Search for the cell housing the specified text and yield its [x, y] center coordinate. 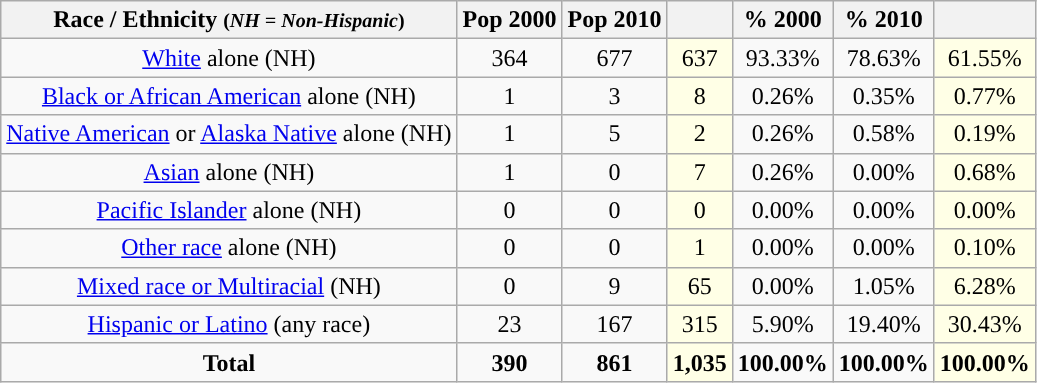
65 [700, 286]
Total [229, 362]
Pop 2010 [614, 20]
% 2000 [782, 20]
30.43% [984, 324]
Other race alone (NH) [229, 248]
0.77% [984, 96]
Pop 2000 [510, 20]
23 [510, 324]
0.19% [984, 134]
61.55% [984, 58]
0.58% [884, 134]
0.35% [884, 96]
White alone (NH) [229, 58]
637 [700, 58]
Race / Ethnicity (NH = Non-Hispanic) [229, 20]
19.40% [884, 324]
9 [614, 286]
Black or African American alone (NH) [229, 96]
Asian alone (NH) [229, 172]
315 [700, 324]
677 [614, 58]
3 [614, 96]
390 [510, 362]
1.05% [884, 286]
861 [614, 362]
5.90% [782, 324]
% 2010 [884, 20]
Hispanic or Latino (any race) [229, 324]
7 [700, 172]
364 [510, 58]
5 [614, 134]
Native American or Alaska Native alone (NH) [229, 134]
78.63% [884, 58]
0.68% [984, 172]
167 [614, 324]
8 [700, 96]
Pacific Islander alone (NH) [229, 210]
2 [700, 134]
93.33% [782, 58]
1,035 [700, 362]
6.28% [984, 286]
Mixed race or Multiracial (NH) [229, 286]
0.10% [984, 248]
